Capture the cell that displays the provided text and extract its [X, Y] central coordinate. 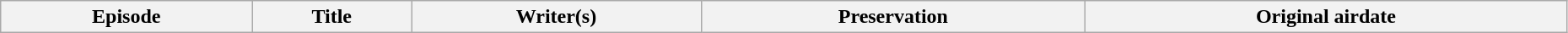
Original airdate [1326, 17]
Title [332, 17]
Episode [127, 17]
Writer(s) [557, 17]
Preservation [892, 17]
